Find where the given text appears and provide that cell's center as (X, Y) coordinate. 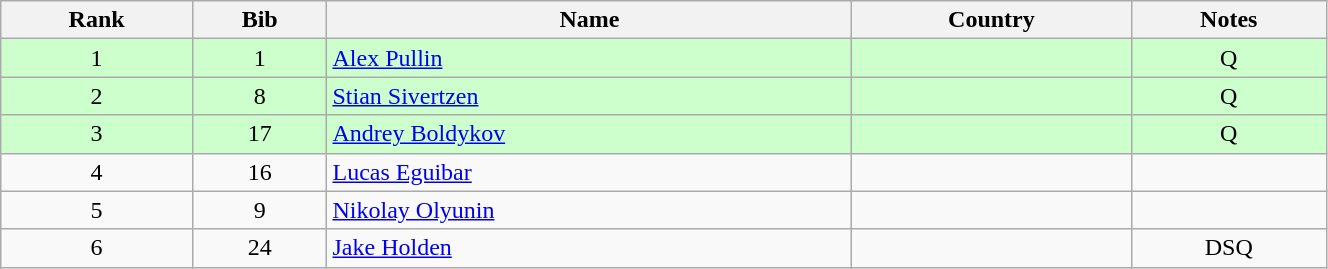
Country (992, 20)
Notes (1228, 20)
Lucas Eguibar (590, 172)
16 (260, 172)
Rank (97, 20)
DSQ (1228, 248)
Stian Sivertzen (590, 96)
4 (97, 172)
Alex Pullin (590, 58)
3 (97, 134)
2 (97, 96)
17 (260, 134)
5 (97, 210)
Name (590, 20)
9 (260, 210)
6 (97, 248)
Jake Holden (590, 248)
Nikolay Olyunin (590, 210)
Bib (260, 20)
Andrey Boldykov (590, 134)
8 (260, 96)
24 (260, 248)
